Return [x, y] of the center of cell containing provided text 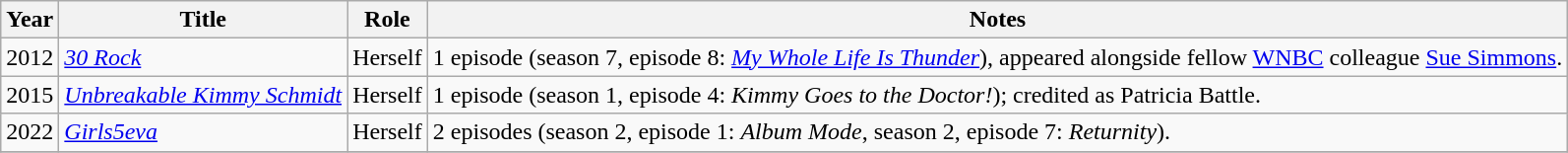
Girls5eva [203, 132]
2012 [30, 57]
2 episodes (season 2, episode 1: Album Mode, season 2, episode 7: Returnity). [997, 132]
Notes [997, 20]
2022 [30, 132]
Year [30, 20]
Title [203, 20]
Unbreakable Kimmy Schmidt [203, 95]
1 episode (season 1, episode 4: Kimmy Goes to the Doctor!); credited as Patricia Battle. [997, 95]
1 episode (season 7, episode 8: My Whole Life Is Thunder), appeared alongside fellow WNBC colleague Sue Simmons. [997, 57]
Role [388, 20]
2015 [30, 95]
30 Rock [203, 57]
